Output the [x, y] coordinate of the center of the cell containing the given text.  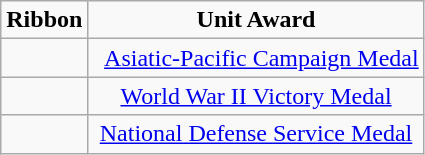
National Defense Service Medal [256, 134]
Ribbon [44, 20]
World War II Victory Medal [256, 96]
Unit Award [256, 20]
Asiatic-Pacific Campaign Medal [256, 58]
